Identify which cell holds the provided text, then report its [x, y] central coordinate. 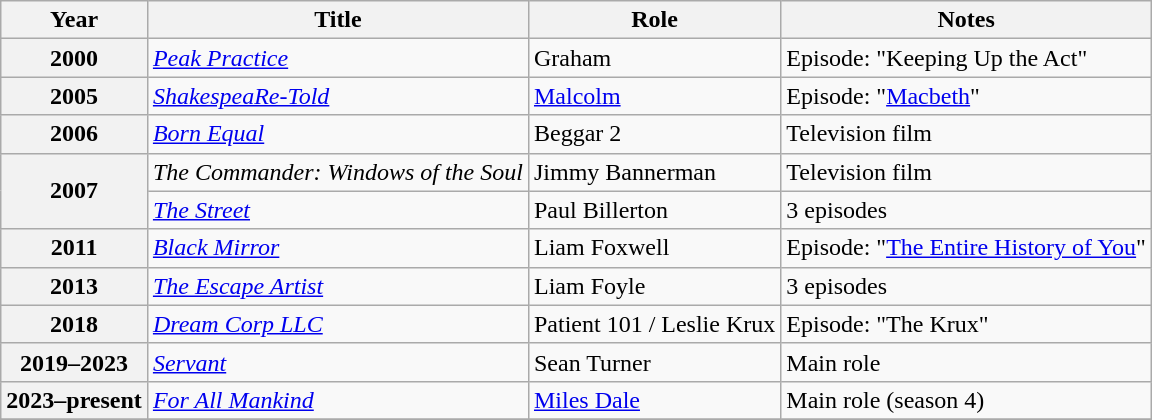
2019–2023 [74, 362]
Role [654, 20]
2005 [74, 96]
Episode: "Keeping Up the Act" [966, 58]
Servant [338, 362]
2006 [74, 134]
Title [338, 20]
Paul Billerton [654, 210]
2007 [74, 191]
Main role (season 4) [966, 400]
Dream Corp LLC [338, 324]
Notes [966, 20]
Patient 101 / Leslie Krux [654, 324]
Liam Foxwell [654, 248]
2018 [74, 324]
Episode: "Macbeth" [966, 96]
The Street [338, 210]
The Escape Artist [338, 286]
Liam Foyle [654, 286]
Born Equal [338, 134]
Episode: "The Krux" [966, 324]
Episode: "The Entire History of You" [966, 248]
2011 [74, 248]
For All Mankind [338, 400]
Black Mirror [338, 248]
ShakespeaRe-Told [338, 96]
Jimmy Bannerman [654, 172]
2000 [74, 58]
2013 [74, 286]
2023–present [74, 400]
Miles Dale [654, 400]
Beggar 2 [654, 134]
Malcolm [654, 96]
The Commander: Windows of the Soul [338, 172]
Main role [966, 362]
Graham [654, 58]
Peak Practice [338, 58]
Year [74, 20]
Sean Turner [654, 362]
